Output the (x, y) coordinate of the center of the cell containing the given text.  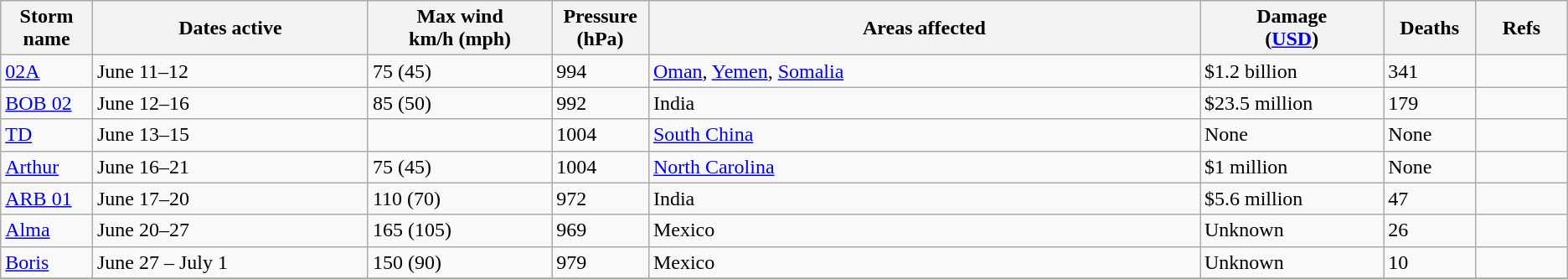
June 13–15 (230, 135)
992 (601, 103)
$1.2 billion (1292, 71)
165 (105) (459, 230)
$1 million (1292, 167)
June 11–12 (230, 71)
June 27 – July 1 (230, 262)
North Carolina (924, 167)
June 12–16 (230, 103)
10 (1430, 262)
Deaths (1430, 28)
Damage(USD) (1292, 28)
341 (1430, 71)
85 (50) (459, 103)
TD (47, 135)
179 (1430, 103)
Areas affected (924, 28)
$23.5 million (1292, 103)
Refs (1521, 28)
Dates active (230, 28)
Boris (47, 262)
47 (1430, 199)
Arthur (47, 167)
Max windkm/h (mph) (459, 28)
Pressure(hPa) (601, 28)
$5.6 million (1292, 199)
South China (924, 135)
02A (47, 71)
110 (70) (459, 199)
26 (1430, 230)
Oman, Yemen, Somalia (924, 71)
Alma (47, 230)
969 (601, 230)
994 (601, 71)
150 (90) (459, 262)
ARB 01 (47, 199)
June 17–20 (230, 199)
BOB 02 (47, 103)
972 (601, 199)
June 16–21 (230, 167)
979 (601, 262)
Storm name (47, 28)
June 20–27 (230, 230)
